Return the (X, Y) coordinate for the center point of the cell that contains the specified text.  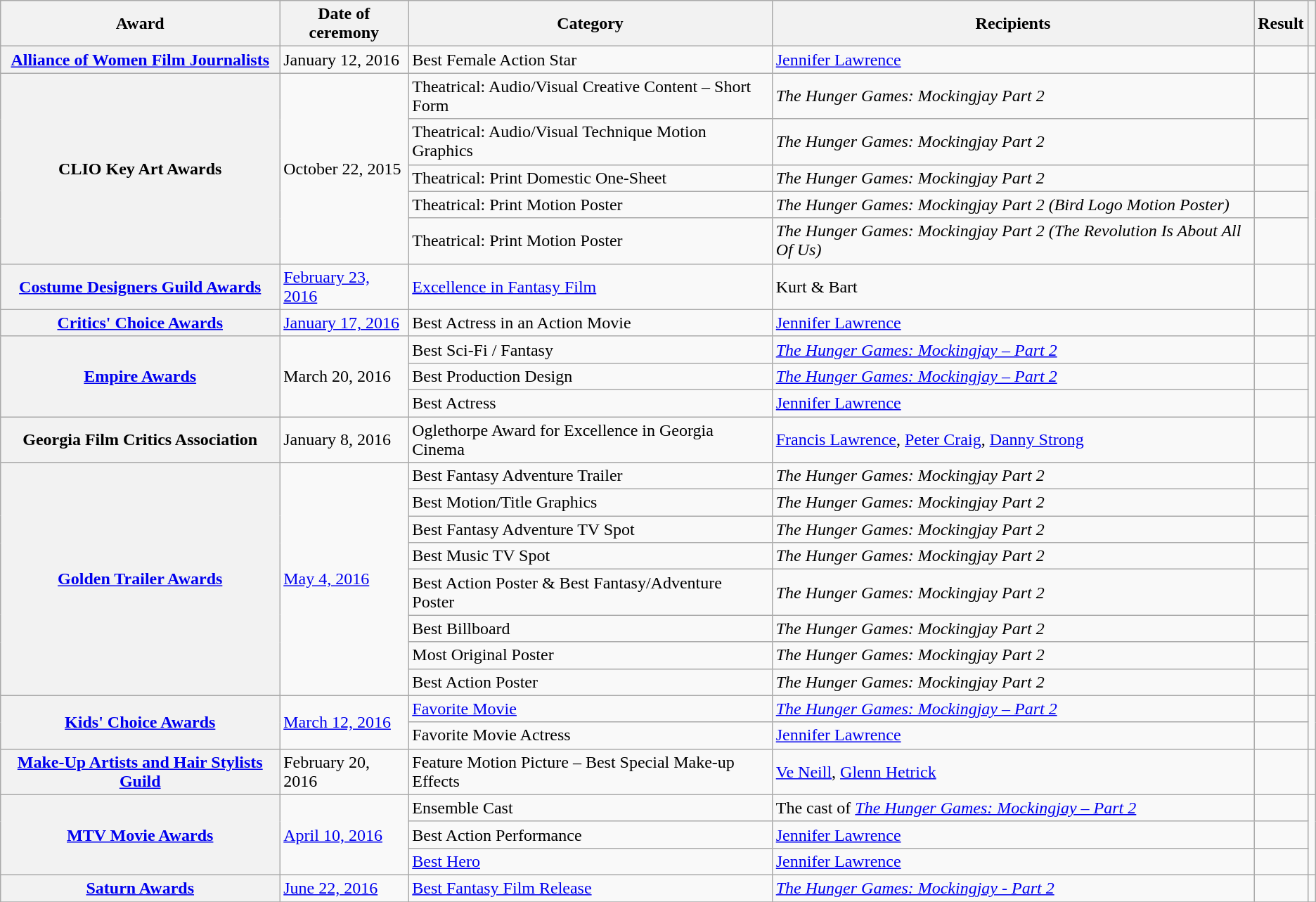
January 17, 2016 (344, 323)
Francis Lawrence, Peter Craig, Danny Strong (1013, 439)
Theatrical: Audio/Visual Technique Motion Graphics (591, 142)
The Hunger Games: Mockingjay - Part 2 (1013, 888)
April 10, 2016 (344, 835)
Best Actress in an Action Movie (591, 323)
Best Action Poster (591, 682)
February 20, 2016 (344, 772)
The Hunger Games: Mockingjay Part 2 (Bird Logo Motion Poster) (1013, 205)
Feature Motion Picture – Best Special Make-up Effects (591, 772)
CLIO Key Art Awards (141, 169)
Costume Designers Guild Awards (141, 287)
January 8, 2016 (344, 439)
October 22, 2015 (344, 169)
Best Music TV Spot (591, 556)
Best Fantasy Adventure TV Spot (591, 529)
Theatrical: Audio/Visual Creative Content – Short Form (591, 96)
June 22, 2016 (344, 888)
Best Fantasy Adventure Trailer (591, 476)
Most Original Poster (591, 655)
Best Sci-Fi / Fantasy (591, 349)
Best Female Action Star (591, 60)
Kurt & Bart (1013, 287)
Date of ceremony (344, 24)
The Hunger Games: Mockingjay Part 2 (The Revolution Is About All Of Us) (1013, 240)
Alliance of Women Film Journalists (141, 60)
March 12, 2016 (344, 722)
Favorite Movie (591, 709)
May 4, 2016 (344, 579)
March 20, 2016 (344, 376)
Georgia Film Critics Association (141, 439)
Theatrical: Print Domestic One-Sheet (591, 178)
The cast of The Hunger Games: Mockingjay – Part 2 (1013, 808)
February 23, 2016 (344, 287)
Favorite Movie Actress (591, 735)
MTV Movie Awards (141, 835)
Make-Up Artists and Hair Stylists Guild (141, 772)
Excellence in Fantasy Film (591, 287)
Best Billboard (591, 629)
Kids' Choice Awards (141, 722)
Ve Neill, Glenn Hetrick (1013, 772)
January 12, 2016 (344, 60)
Empire Awards (141, 376)
Critics' Choice Awards (141, 323)
Saturn Awards (141, 888)
Golden Trailer Awards (141, 579)
Result (1281, 24)
Best Action Poster & Best Fantasy/Adventure Poster (591, 592)
Ensemble Cast (591, 808)
Award (141, 24)
Category (591, 24)
Best Fantasy Film Release (591, 888)
Oglethorpe Award for Excellence in Georgia Cinema (591, 439)
Recipients (1013, 24)
Best Action Performance (591, 835)
Best Actress (591, 403)
Best Motion/Title Graphics (591, 503)
Best Production Design (591, 376)
Best Hero (591, 861)
